Extract the [X, Y] coordinate from the center of the cell holding the provided text.  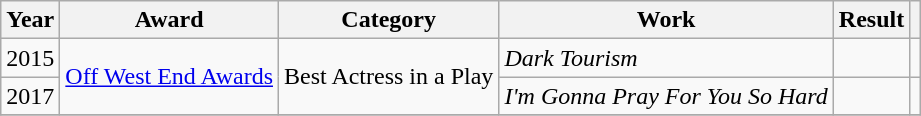
Award [170, 20]
Result [871, 20]
2017 [30, 96]
Category [389, 20]
2015 [30, 58]
Year [30, 20]
Work [666, 20]
Best Actress in a Play [389, 77]
I'm Gonna Pray For You So Hard [666, 96]
Off West End Awards [170, 77]
Dark Tourism [666, 58]
